Capture the cell that displays the provided text and extract its (X, Y) central coordinate. 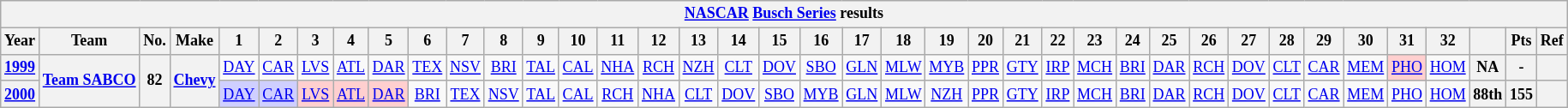
6 (428, 41)
Pts (1522, 41)
21 (1022, 41)
27 (1249, 41)
Ref (1552, 41)
7 (466, 41)
30 (1366, 41)
155 (1522, 94)
2 (278, 41)
82 (154, 81)
9 (541, 41)
Team (89, 41)
32 (1448, 41)
26 (1209, 41)
20 (985, 41)
4 (351, 41)
15 (780, 41)
Team SABCO (89, 81)
23 (1095, 41)
10 (578, 41)
25 (1169, 41)
31 (1407, 41)
28 (1287, 41)
12 (659, 41)
13 (698, 41)
1 (239, 41)
18 (903, 41)
1999 (21, 67)
17 (862, 41)
5 (389, 41)
19 (947, 41)
16 (821, 41)
22 (1057, 41)
2000 (21, 94)
11 (618, 41)
- (1522, 67)
Chevy (195, 81)
3 (315, 41)
24 (1133, 41)
88th (1487, 94)
Make (195, 41)
NASCAR Busch Series results (784, 14)
14 (739, 41)
NA (1487, 67)
29 (1324, 41)
8 (504, 41)
No. (154, 41)
Year (21, 41)
